Pinpoint the cell where the given text exists, returning its (x, y) midpoint coordinate. 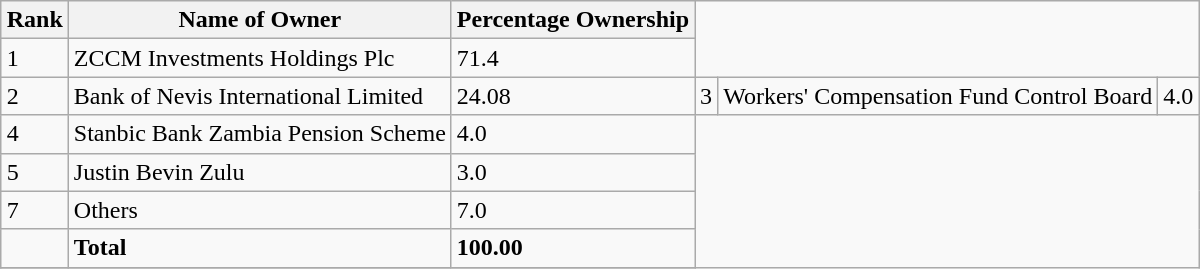
7.0 (572, 210)
Name of Owner (260, 20)
4 (34, 134)
Bank of Nevis International Limited (260, 96)
Justin Bevin Zulu (260, 172)
100.00 (572, 248)
3 (706, 96)
Workers' Compensation Fund Control Board (938, 96)
24.08 (572, 96)
7 (34, 210)
ZCCM Investments Holdings Plc (260, 58)
Rank (34, 20)
71.4 (572, 58)
Others (260, 210)
3.0 (572, 172)
Total (260, 248)
1 (34, 58)
2 (34, 96)
5 (34, 172)
Percentage Ownership (572, 20)
Stanbic Bank Zambia Pension Scheme (260, 134)
